Scan for the cell matching the given text and deliver its [x, y] coordinate at center. 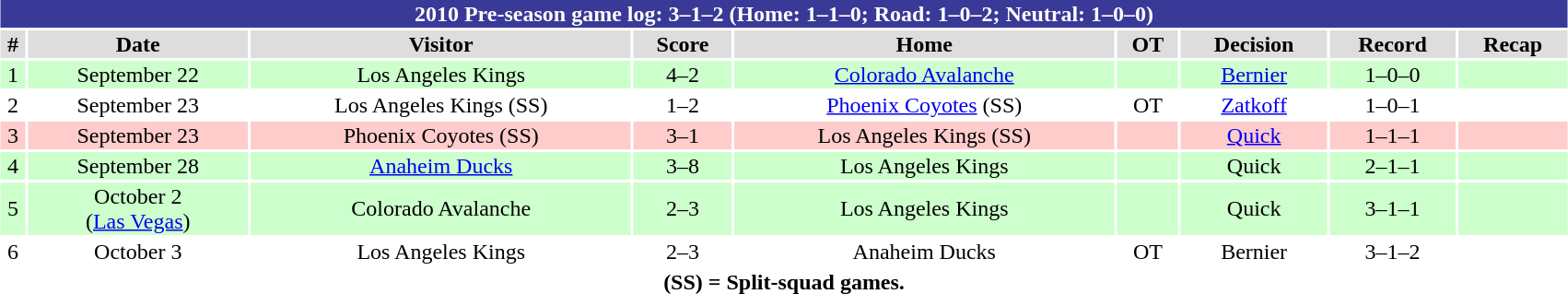
4 [13, 166]
3–1 [683, 135]
6 [13, 252]
# [13, 44]
4–2 [683, 75]
October 2 (Las Vegas) [138, 208]
3 [13, 135]
September 28 [138, 166]
Visitor [440, 44]
1–1–1 [1393, 135]
2010 Pre-season game log: 3–1–2 (Home: 1–1–0; Road: 1–0–2; Neutral: 1–0–0) [784, 14]
3–8 [683, 166]
Score [683, 44]
3–1–1 [1393, 208]
1 [13, 75]
2–1–1 [1393, 166]
Home [925, 44]
1–2 [683, 105]
Date [138, 44]
Zatkoff [1254, 105]
1–0–1 [1393, 105]
5 [13, 208]
October 3 [138, 252]
Record [1393, 44]
3–1–2 [1393, 252]
1–0–0 [1393, 75]
Recap [1513, 44]
September 22 [138, 75]
Decision [1254, 44]
2 [13, 105]
